Scan for the cell matching the given text and deliver its [x, y] coordinate at center. 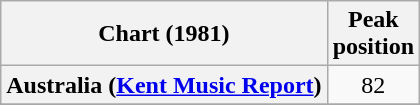
82 [373, 85]
Australia (Kent Music Report) [164, 85]
Chart (1981) [164, 34]
Peakposition [373, 34]
